Provide the (x, y) coordinate of the cell's center where the given text is located.  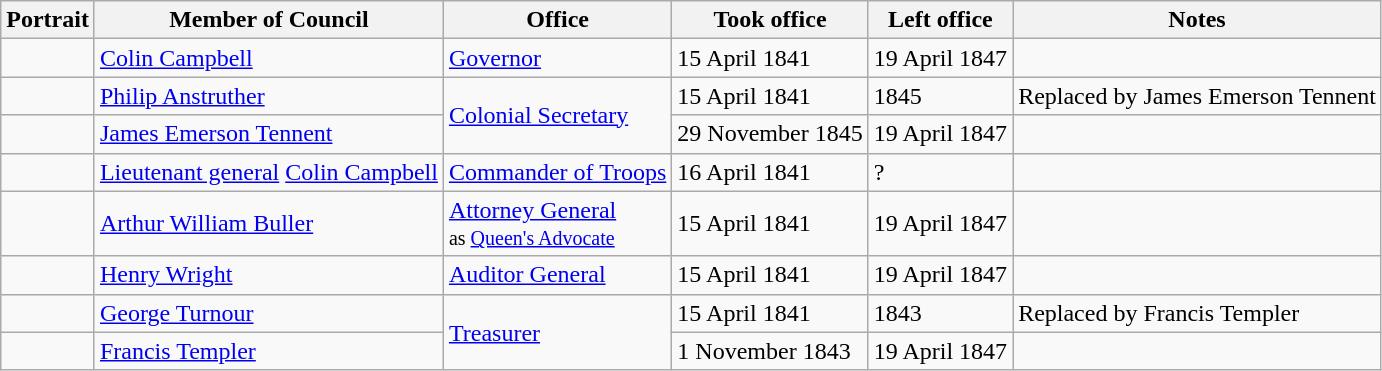
Left office (940, 20)
? (940, 172)
1843 (940, 313)
Attorney Generalas Queen's Advocate (557, 224)
Took office (770, 20)
Colin Campbell (268, 58)
Member of Council (268, 20)
George Turnour (268, 313)
1 November 1843 (770, 351)
Colonial Secretary (557, 115)
Treasurer (557, 332)
James Emerson Tennent (268, 134)
Office (557, 20)
Governor (557, 58)
Commander of Troops (557, 172)
Henry Wright (268, 275)
1845 (940, 96)
Francis Templer (268, 351)
Auditor General (557, 275)
Lieutenant general Colin Campbell (268, 172)
Notes (1198, 20)
Portrait (48, 20)
16 April 1841 (770, 172)
Philip Anstruther (268, 96)
Replaced by James Emerson Tennent (1198, 96)
Replaced by Francis Templer (1198, 313)
Arthur William Buller (268, 224)
29 November 1845 (770, 134)
